Extract the (x, y) coordinate from the center of the cell holding the provided text.  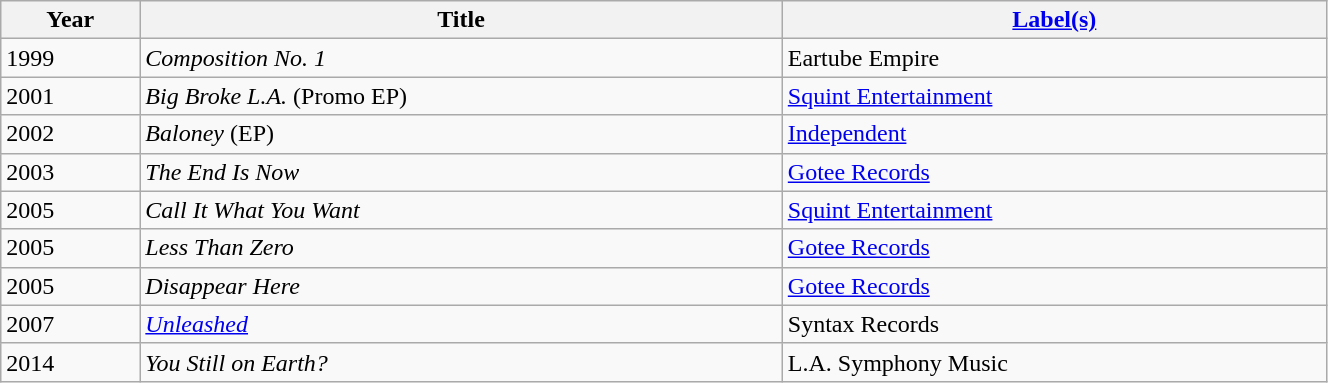
2003 (70, 172)
Independent (1054, 134)
Title (461, 20)
Disappear Here (461, 286)
Big Broke L.A. (Promo EP) (461, 96)
Call It What You Want (461, 210)
Baloney (EP) (461, 134)
2014 (70, 362)
L.A. Symphony Music (1054, 362)
Composition No. 1 (461, 58)
The End Is Now (461, 172)
1999 (70, 58)
Less Than Zero (461, 248)
Unleashed (461, 324)
Eartube Empire (1054, 58)
Label(s) (1054, 20)
Year (70, 20)
2001 (70, 96)
2002 (70, 134)
Syntax Records (1054, 324)
2007 (70, 324)
You Still on Earth? (461, 362)
